Output the (x, y) coordinate of the center of the cell containing the given text.  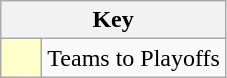
Key (114, 20)
Teams to Playoffs (134, 58)
